Return the (x, y) coordinate for the center point of the cell that contains the specified text.  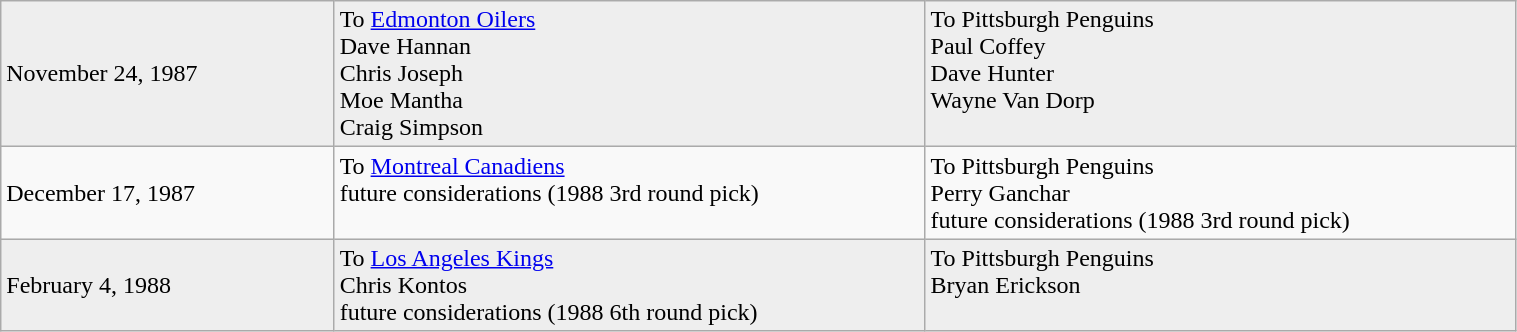
To Pittsburgh PenguinsPaul CoffeyDave HunterWayne Van Dorp (1220, 74)
To Edmonton OilersDave HannanChris JosephMoe ManthaCraig Simpson (630, 74)
To Los Angeles KingsChris Kontosfuture considerations (1988 6th round pick) (630, 285)
To Pittsburgh PenguinsBryan Erickson (1220, 285)
To Montreal Canadiensfuture considerations (1988 3rd round pick) (630, 193)
To Pittsburgh PenguinsPerry Gancharfuture considerations (1988 3rd round pick) (1220, 193)
February 4, 1988 (168, 285)
November 24, 1987 (168, 74)
December 17, 1987 (168, 193)
